Scan for the cell matching the given text and deliver its [X, Y] coordinate at center. 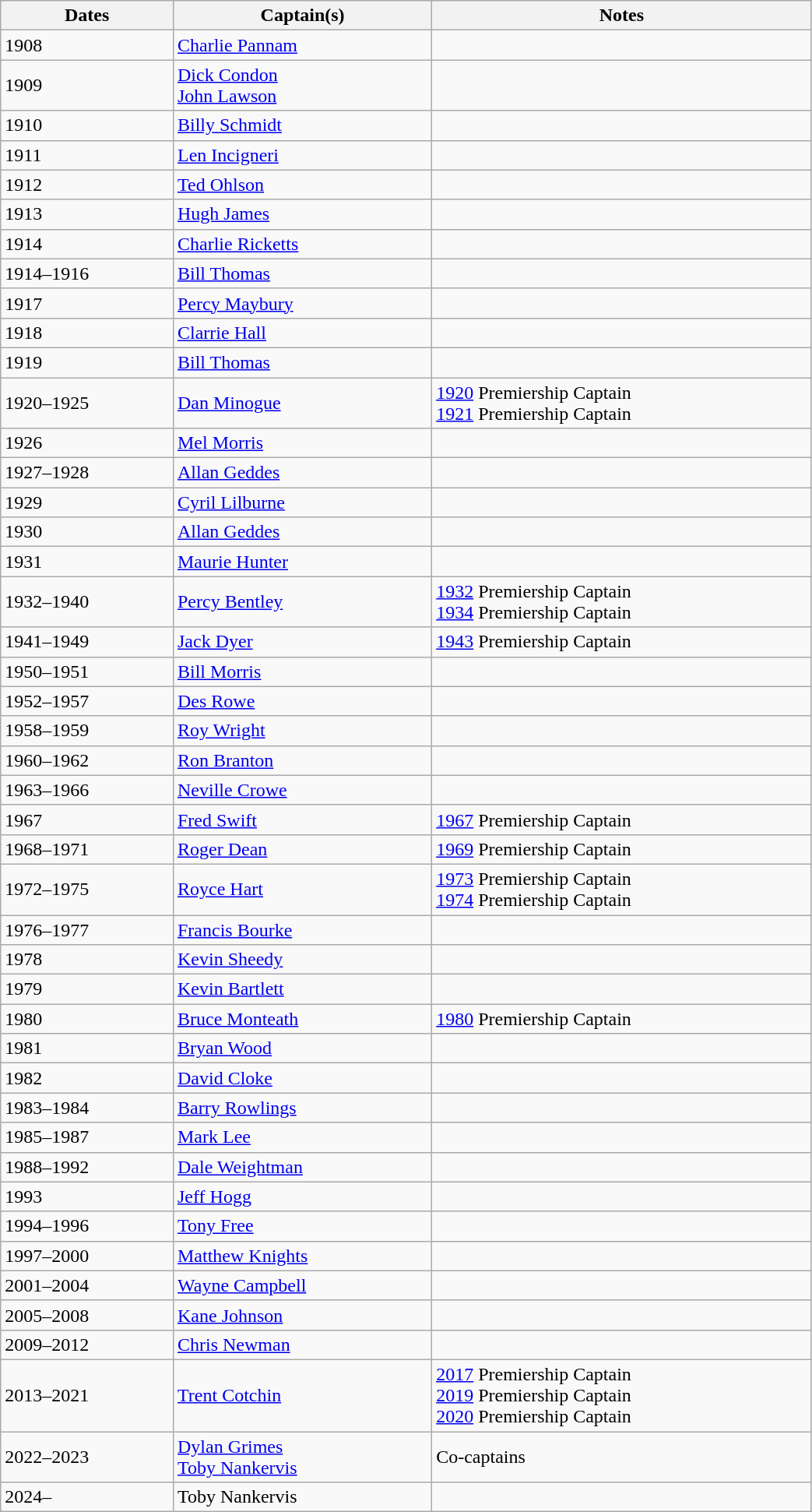
1973 Premiership Captain1974 Premiership Captain [621, 890]
Charlie Pannam [302, 45]
Ted Ohlson [302, 185]
1918 [87, 333]
2001–2004 [87, 1285]
Royce Hart [302, 890]
Roger Dean [302, 849]
1909 [87, 86]
1929 [87, 502]
1967 [87, 819]
1931 [87, 562]
Percy Maybury [302, 303]
1920–1925 [87, 402]
Jack Dyer [302, 642]
1950–1951 [87, 671]
1972–1975 [87, 890]
1914 [87, 244]
Percy Bentley [302, 601]
1917 [87, 303]
1913 [87, 214]
Cyril Lilburne [302, 502]
1910 [87, 125]
Des Rowe [302, 701]
1980 [87, 1019]
2005–2008 [87, 1315]
Barry Rowlings [302, 1108]
1943 Premiership Captain [621, 642]
Mark Lee [302, 1137]
David Cloke [302, 1078]
Kevin Sheedy [302, 960]
Francis Bourke [302, 929]
Bryan Wood [302, 1049]
Captain(s) [302, 16]
Bill Morris [302, 671]
1982 [87, 1078]
1926 [87, 443]
1919 [87, 362]
1993 [87, 1197]
1976–1977 [87, 929]
Dylan GrimesToby Nankervis [302, 1457]
Wayne Campbell [302, 1285]
2017 Premiership Captain 2019 Premiership Captain 2020 Premiership Captain [621, 1395]
1908 [87, 45]
1932–1940 [87, 601]
Kane Johnson [302, 1315]
Neville Crowe [302, 790]
Tony Free [302, 1226]
1932 Premiership Captain1934 Premiership Captain [621, 601]
Trent Cotchin [302, 1395]
Maurie Hunter [302, 562]
Chris Newman [302, 1345]
1967 Premiership Captain [621, 819]
Charlie Ricketts [302, 244]
Matthew Knights [302, 1256]
1983–1984 [87, 1108]
1997–2000 [87, 1256]
Len Incigneri [302, 155]
Bruce Monteath [302, 1019]
2013–2021 [87, 1395]
Toby Nankervis [302, 1497]
1979 [87, 989]
1968–1971 [87, 849]
Clarrie Hall [302, 333]
Dick CondonJohn Lawson [302, 86]
1994–1996 [87, 1226]
1930 [87, 532]
1920 Premiership Captain1921 Premiership Captain [621, 402]
1927–1928 [87, 473]
1960–1962 [87, 760]
2024– [87, 1497]
1980 Premiership Captain [621, 1019]
1958–1959 [87, 731]
1981 [87, 1049]
Hugh James [302, 214]
Roy Wright [302, 731]
Ron Branton [302, 760]
1941–1949 [87, 642]
1988–1992 [87, 1167]
Dates [87, 16]
2022–2023 [87, 1457]
Billy Schmidt [302, 125]
Notes [621, 16]
Dan Minogue [302, 402]
Fred Swift [302, 819]
1985–1987 [87, 1137]
1914–1916 [87, 273]
1912 [87, 185]
1978 [87, 960]
2009–2012 [87, 1345]
1911 [87, 155]
1969 Premiership Captain [621, 849]
Mel Morris [302, 443]
Dale Weightman [302, 1167]
Co-captains [621, 1457]
1963–1966 [87, 790]
1952–1957 [87, 701]
Jeff Hogg [302, 1197]
Kevin Bartlett [302, 989]
